Determine the (x, y) coordinate at the center of the cell enclosing the given text.  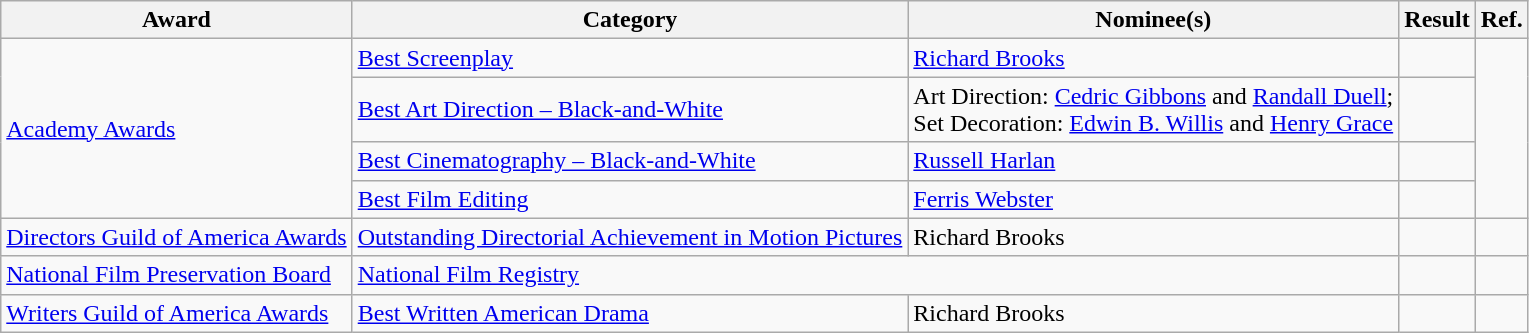
Writers Guild of America Awards (176, 313)
Outstanding Directorial Achievement in Motion Pictures (630, 237)
Best Written American Drama (630, 313)
Award (176, 20)
Best Cinematography – Black-and-White (630, 161)
Ref. (1502, 20)
National Film Preservation Board (176, 275)
National Film Registry (876, 275)
Art Direction: Cedric Gibbons and Randall Duell; Set Decoration: Edwin B. Willis and Henry Grace (1154, 110)
Directors Guild of America Awards (176, 237)
Russell Harlan (1154, 161)
Category (630, 20)
Nominee(s) (1154, 20)
Academy Awards (176, 128)
Best Screenplay (630, 58)
Best Film Editing (630, 199)
Best Art Direction – Black-and-White (630, 110)
Ferris Webster (1154, 199)
Result (1437, 20)
